Find where the given text appears and provide that cell's center as [x, y] coordinate. 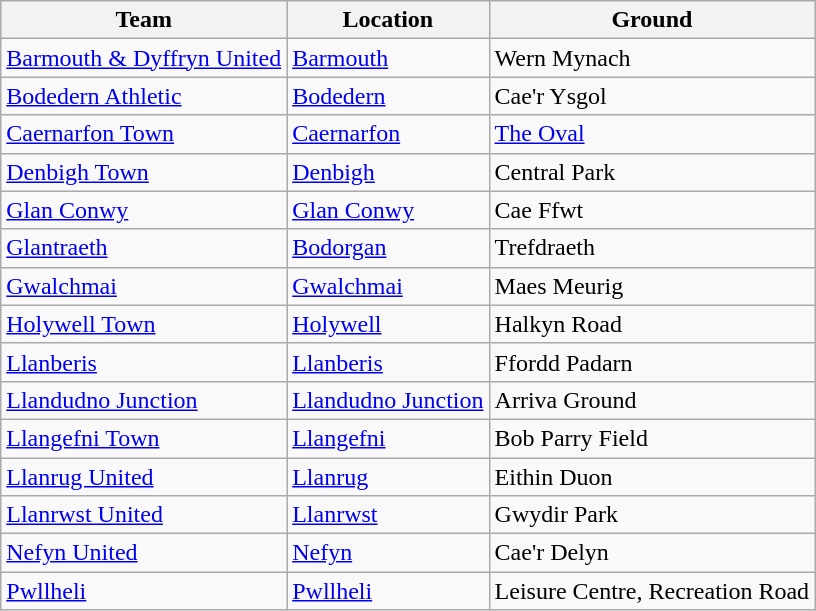
Llangefni [388, 438]
Barmouth & Dyffryn United [144, 58]
Denbigh Town [144, 172]
Gwydir Park [652, 515]
Trefdraeth [652, 248]
Cae Ffwt [652, 210]
Cae'r Ysgol [652, 96]
Location [388, 20]
Bodedern Athletic [144, 96]
The Oval [652, 134]
Llanrwst United [144, 515]
Barmouth [388, 58]
Leisure Centre, Recreation Road [652, 591]
Llangefni Town [144, 438]
Llanrug [388, 477]
Glantraeth [144, 248]
Caernarfon [388, 134]
Nefyn United [144, 553]
Bodedern [388, 96]
Bob Parry Field [652, 438]
Llanrwst [388, 515]
Maes Meurig [652, 286]
Ground [652, 20]
Team [144, 20]
Caernarfon Town [144, 134]
Wern Mynach [652, 58]
Eithin Duon [652, 477]
Denbigh [388, 172]
Bodorgan [388, 248]
Cae'r Delyn [652, 553]
Central Park [652, 172]
Ffordd Padarn [652, 362]
Arriva Ground [652, 400]
Nefyn [388, 553]
Halkyn Road [652, 324]
Holywell Town [144, 324]
Llanrug United [144, 477]
Holywell [388, 324]
